Identify which cell holds the provided text, then report its (X, Y) central coordinate. 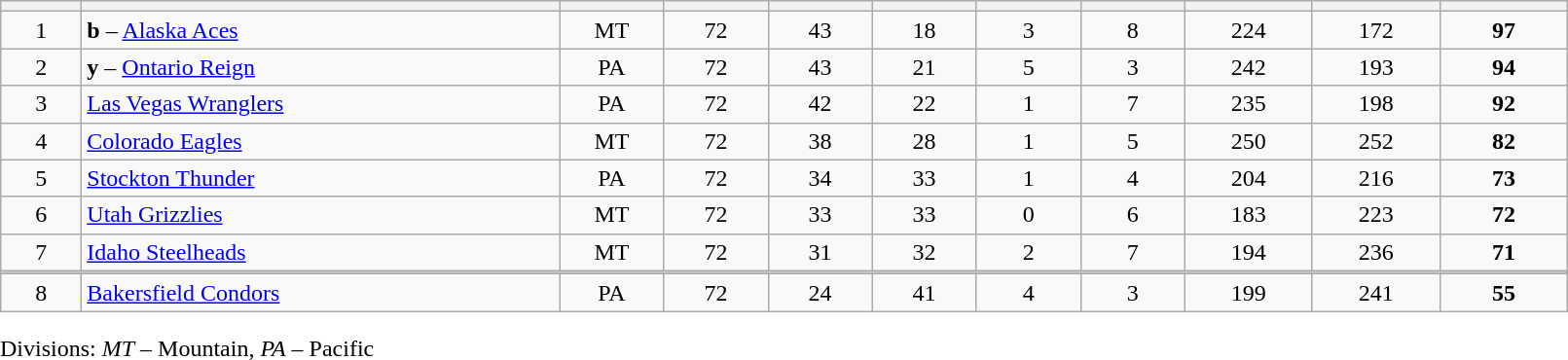
8.5 (784, 272)
71 (1503, 252)
22 (925, 104)
Las Vegas Wranglers (321, 104)
92 (1503, 104)
42 (820, 104)
21 (925, 67)
41 (925, 293)
18 (925, 30)
236 (1376, 252)
223 (1376, 215)
Bakersfield Condors (321, 293)
28 (925, 141)
38 (820, 141)
y – Ontario Reign (321, 67)
24 (820, 293)
224 (1248, 30)
94 (1503, 67)
216 (1376, 178)
Colorado Eagles (321, 141)
73 (1503, 178)
34 (820, 178)
b – Alaska Aces (321, 30)
32 (925, 252)
198 (1376, 104)
252 (1376, 141)
235 (1248, 104)
Utah Grizzlies (321, 215)
242 (1248, 67)
241 (1376, 293)
31 (820, 252)
82 (1503, 141)
193 (1376, 67)
183 (1248, 215)
172 (1376, 30)
Stockton Thunder (321, 178)
55 (1503, 293)
199 (1248, 293)
250 (1248, 141)
Idaho Steelheads (321, 252)
204 (1248, 178)
0 (1028, 215)
97 (1503, 30)
194 (1248, 252)
